Pinpoint the cell where the given text exists, returning its (x, y) midpoint coordinate. 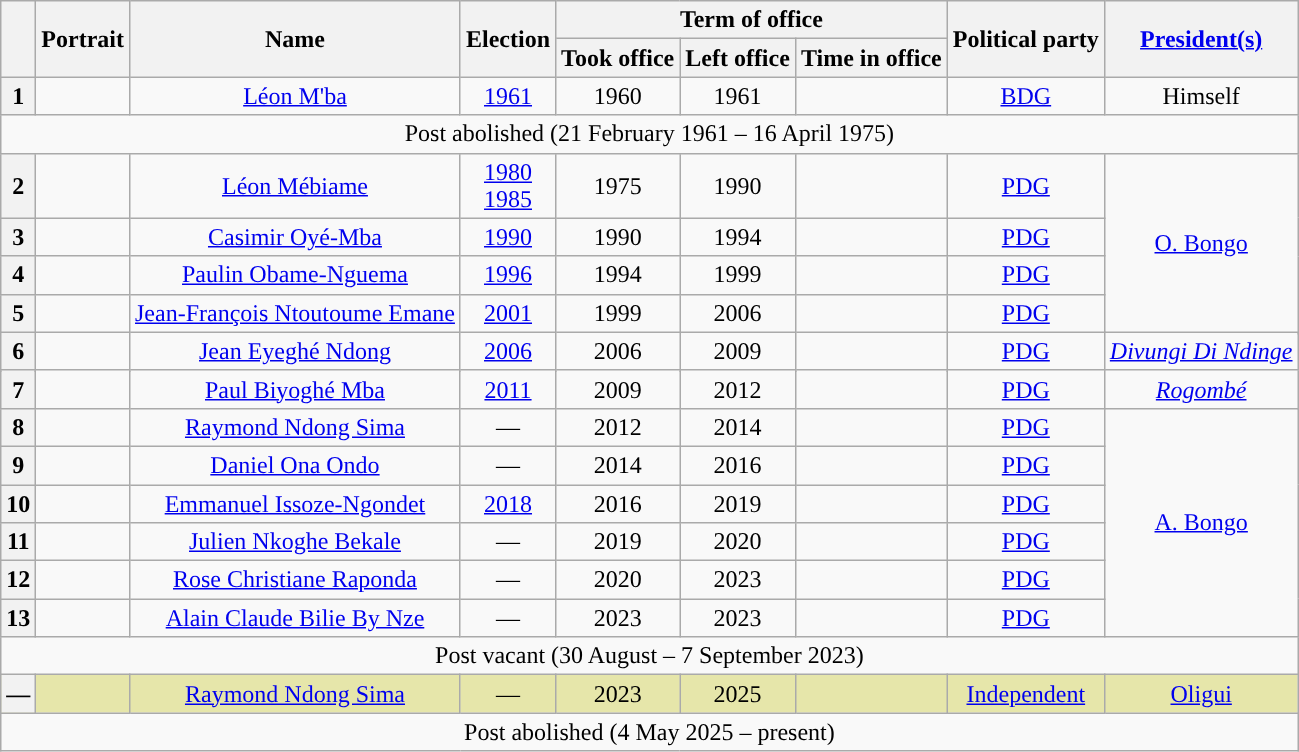
1 (18, 96)
Léon Mébiame (294, 186)
Casimir Oyé-Mba (294, 237)
Jean Eyeghé Ndong (294, 351)
2001 (508, 313)
Paulin Obame-Nguema (294, 275)
3 (18, 237)
9 (18, 465)
Left office (738, 58)
Rose Christiane Raponda (294, 580)
Name (294, 39)
Took office (618, 58)
Jean-François Ntoutoume Emane (294, 313)
12 (18, 580)
Post abolished (4 May 2025 – present) (650, 732)
Divungi Di Ndinge (1201, 351)
President(s) (1201, 39)
6 (18, 351)
19801985 (508, 186)
O. Bongo (1201, 242)
2018 (508, 503)
Julien Nkoghe Bekale (294, 542)
2 (18, 186)
8 (18, 427)
Léon M'ba (294, 96)
BDG (1026, 96)
7 (18, 389)
Portrait (83, 39)
Time in office (871, 58)
1975 (618, 186)
1960 (618, 96)
Rogombé (1201, 389)
Paul Biyoghé Mba (294, 389)
Oligui (1201, 694)
1996 (508, 275)
Election (508, 39)
11 (18, 542)
4 (18, 275)
Emmanuel Issoze-Ngondet (294, 503)
Himself (1201, 96)
2011 (508, 389)
Independent (1026, 694)
Political party (1026, 39)
Post vacant (30 August – 7 September 2023) (650, 656)
5 (18, 313)
A. Bongo (1201, 522)
10 (18, 503)
13 (18, 618)
2025 (738, 694)
Daniel Ona Ondo (294, 465)
Post abolished (21 February 1961 – 16 April 1975) (650, 134)
Term of office (752, 20)
Alain Claude Bilie By Nze (294, 618)
